Identify which cell holds the provided text, then report its [X, Y] central coordinate. 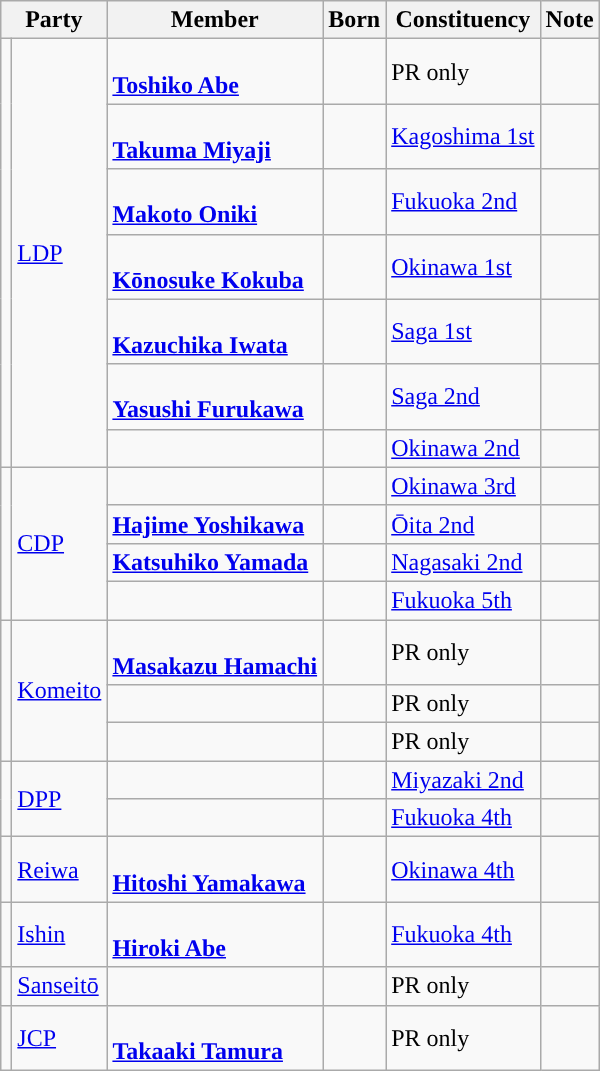
Hitoshi Yamakawa [215, 870]
Takuma Miyaji [215, 136]
Party [54, 20]
Born [354, 20]
Saga 1st [463, 332]
Okinawa 3rd [463, 486]
Katsuhiko Yamada [215, 562]
Yasushi Furukawa [215, 396]
Kōnosuke Kokuba [215, 266]
Miyazaki 2nd [463, 780]
Hajime Yoshikawa [215, 524]
Fukuoka 5th [463, 600]
Kagoshima 1st [463, 136]
JCP [60, 1038]
Ōita 2nd [463, 524]
Ishin [60, 934]
Okinawa 2nd [463, 448]
Komeito [60, 690]
Member [215, 20]
Toshiko Abe [215, 72]
LDP [60, 253]
Fukuoka 2nd [463, 202]
Constituency [463, 20]
Okinawa 1st [463, 266]
Makoto Oniki [215, 202]
Masakazu Hamachi [215, 652]
Hiroki Abe [215, 934]
Takaaki Tamura [215, 1038]
Sanseitō [60, 986]
Okinawa 4th [463, 870]
Note [570, 20]
DPP [60, 799]
CDP [60, 543]
Reiwa [60, 870]
Saga 2nd [463, 396]
Nagasaki 2nd [463, 562]
Kazuchika Iwata [215, 332]
